Locate the cell with the specified text and output its (x, y) center coordinate. 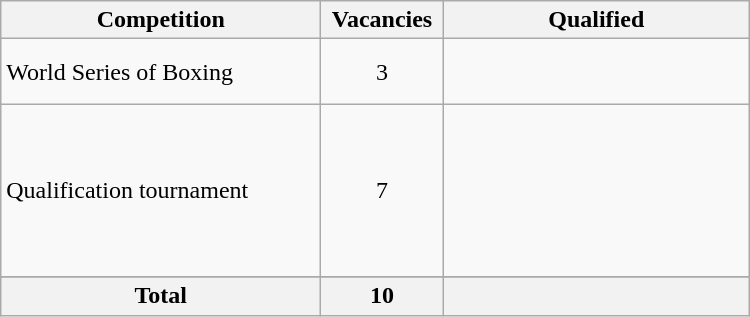
10 (382, 296)
Vacancies (382, 20)
Competition (161, 20)
7 (382, 190)
Qualification tournament (161, 190)
Total (161, 296)
World Series of Boxing (161, 72)
3 (382, 72)
Qualified (596, 20)
